Provide the (X, Y) coordinate of the cell's center where the given text is located.  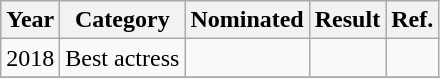
Year (30, 20)
Ref. (412, 20)
Nominated (247, 20)
Category (122, 20)
Best actress (122, 58)
2018 (30, 58)
Result (347, 20)
